Extract the [X, Y] coordinate from the center of the cell holding the provided text.  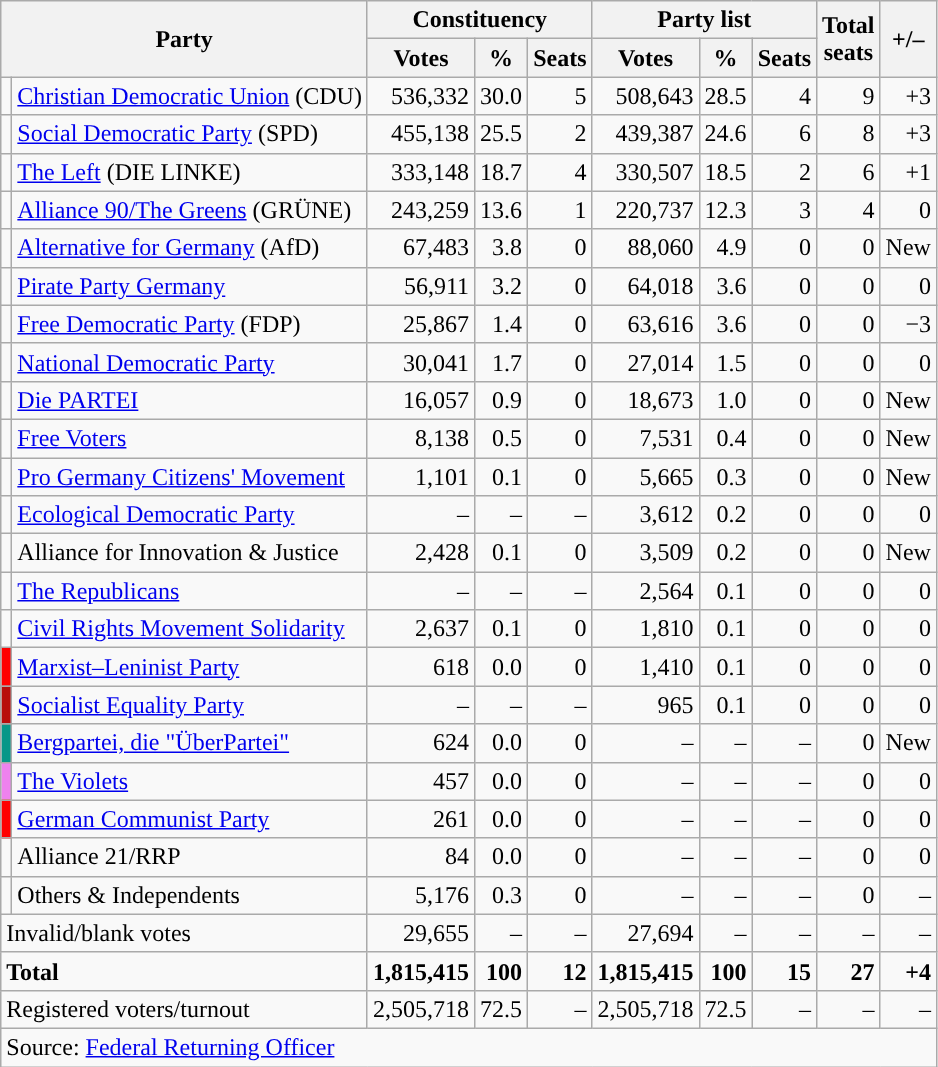
Others & Independents [190, 895]
Pirate Party Germany [190, 286]
2,564 [646, 591]
0.5 [502, 438]
3.2 [502, 286]
Alternative for Germany (AfD) [190, 248]
Ecological Democratic Party [190, 515]
64,018 [646, 286]
Alliance for Innovation & Justice [190, 553]
The Left (DIE LINKE) [190, 172]
1.4 [502, 324]
12.3 [726, 210]
30.0 [502, 96]
28.5 [726, 96]
−3 [908, 324]
Registered voters/turnout [184, 1009]
1.0 [726, 400]
Alliance 21/RRP [190, 857]
Social Democratic Party (SPD) [190, 134]
Party list [704, 20]
Civil Rights Movement Solidarity [190, 629]
The Violets [190, 781]
88,060 [646, 248]
624 [420, 743]
18,673 [646, 400]
8,138 [420, 438]
Die PARTEI [190, 400]
84 [420, 857]
Invalid/blank votes [184, 933]
18.7 [502, 172]
16,057 [420, 400]
National Democratic Party [190, 362]
1.7 [502, 362]
Totalseats [849, 39]
German Communist Party [190, 819]
1,810 [646, 629]
5,665 [646, 477]
Marxist–Leninist Party [190, 667]
25.5 [502, 134]
30,041 [420, 362]
220,737 [646, 210]
67,483 [420, 248]
+/– [908, 39]
Party [184, 39]
455,138 [420, 134]
1.5 [726, 362]
27,014 [646, 362]
56,911 [420, 286]
Bergpartei, die "ÜberPartei" [190, 743]
243,259 [420, 210]
13.6 [502, 210]
+1 [908, 172]
12 [560, 971]
Total [184, 971]
8 [849, 134]
Alliance 90/The Greens (GRÜNE) [190, 210]
1,410 [646, 667]
3 [784, 210]
536,332 [420, 96]
508,643 [646, 96]
2,637 [420, 629]
Christian Democratic Union (CDU) [190, 96]
618 [420, 667]
330,507 [646, 172]
15 [784, 971]
457 [420, 781]
Free Voters [190, 438]
Free Democratic Party (FDP) [190, 324]
24.6 [726, 134]
+4 [908, 971]
27,694 [646, 933]
439,387 [646, 134]
18.5 [726, 172]
Constituency [480, 20]
The Republicans [190, 591]
29,655 [420, 933]
Source: Federal Returning Officer [469, 1047]
9 [849, 96]
7,531 [646, 438]
Pro Germany Citizens' Movement [190, 477]
4.9 [726, 248]
27 [849, 971]
3,612 [646, 515]
63,616 [646, 324]
333,148 [420, 172]
Socialist Equality Party [190, 705]
3.8 [502, 248]
5,176 [420, 895]
25,867 [420, 324]
261 [420, 819]
965 [646, 705]
3,509 [646, 553]
1 [560, 210]
5 [560, 96]
0.9 [502, 400]
0.4 [726, 438]
2,428 [420, 553]
1,101 [420, 477]
